Return [X, Y] of the center of cell containing provided text 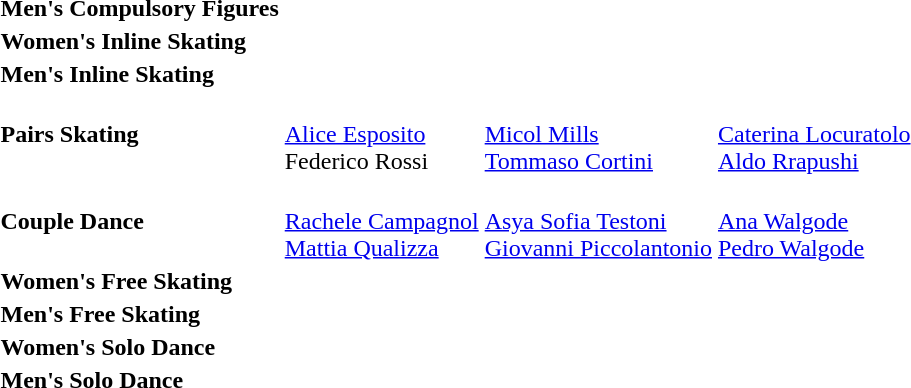
Asya Sofia TestoniGiovanni Piccolantonio [598, 221]
Rachele CampagnolMattia Qualizza [382, 221]
Micol MillsTommaso Cortini [598, 134]
Alice EspositoFederico Rossi [382, 134]
